Pinpoint the cell where the given text exists, returning its [X, Y] midpoint coordinate. 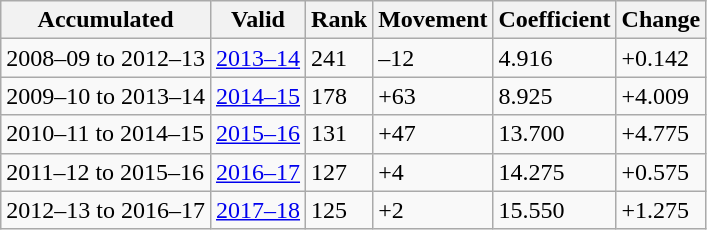
241 [340, 58]
8.925 [554, 96]
+0.575 [661, 172]
Accumulated [106, 20]
Movement [433, 20]
13.700 [554, 134]
2014–15 [258, 96]
Valid [258, 20]
2017–18 [258, 210]
2011–12 to 2015–16 [106, 172]
2008–09 to 2012–13 [106, 58]
+4.775 [661, 134]
2016–17 [258, 172]
+4 [433, 172]
+4.009 [661, 96]
+47 [433, 134]
2009–10 to 2013–14 [106, 96]
Rank [340, 20]
Change [661, 20]
127 [340, 172]
2010–11 to 2014–15 [106, 134]
2012–13 to 2016–17 [106, 210]
2015–16 [258, 134]
131 [340, 134]
4.916 [554, 58]
178 [340, 96]
+63 [433, 96]
14.275 [554, 172]
15.550 [554, 210]
+1.275 [661, 210]
+2 [433, 210]
+0.142 [661, 58]
2013–14 [258, 58]
Coefficient [554, 20]
125 [340, 210]
–12 [433, 58]
